Determine the (X, Y) coordinate at the center of the cell enclosing the given text.  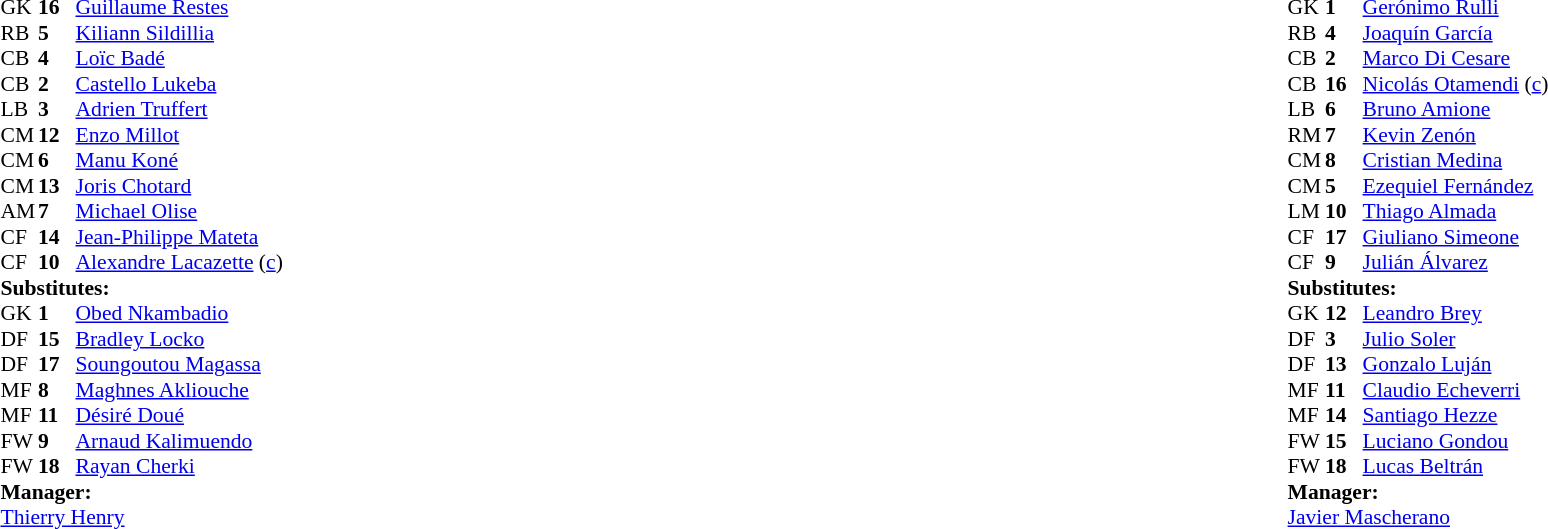
Manu Koné (180, 161)
Kiliann Sildillia (180, 33)
LM (1307, 211)
Enzo Millot (180, 135)
Alexandre Lacazette (c) (180, 263)
AM (19, 211)
Adrien Truffert (180, 109)
Joris Chotard (180, 186)
RM (1307, 135)
Jean-Philippe Mateta (180, 237)
Bradley Locko (180, 339)
Obed Nkambadio (180, 313)
Rayan Cherki (180, 467)
Soungoutou Magassa (180, 365)
Manager: (141, 492)
Maghnes Akliouche (180, 390)
1 (57, 313)
16 (1344, 84)
Substitutes: (141, 288)
Castello Lukeba (180, 84)
Arnaud Kalimuendo (180, 441)
Michael Olise (180, 211)
Désiré Doué (180, 415)
Loïc Badé (180, 59)
